Locate the cell with the specified text and output its [X, Y] center coordinate. 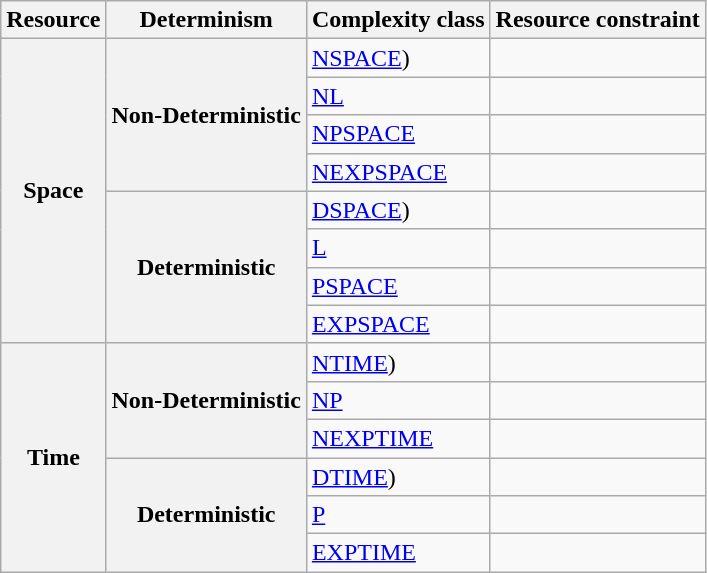
Complexity class [398, 20]
NEXPSPACE [398, 172]
Time [54, 457]
EXPSPACE [398, 324]
EXPTIME [398, 553]
P [398, 515]
NPSPACE [398, 134]
NEXPTIME [398, 438]
Resource [54, 20]
NL [398, 96]
PSPACE [398, 286]
L [398, 248]
NTIME) [398, 362]
Space [54, 191]
DTIME) [398, 477]
DSPACE) [398, 210]
NSPACE) [398, 58]
Resource constraint [598, 20]
Determinism [206, 20]
NP [398, 400]
